Capture the cell that displays the provided text and extract its (x, y) central coordinate. 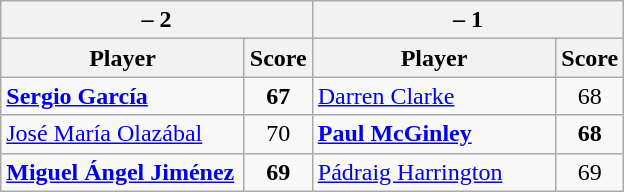
70 (278, 134)
Paul McGinley (434, 134)
Pádraig Harrington (434, 172)
Darren Clarke (434, 96)
– 1 (468, 20)
Sergio García (123, 96)
Miguel Ángel Jiménez (123, 172)
67 (278, 96)
José María Olazábal (123, 134)
– 2 (157, 20)
